Extract the (X, Y) coordinate from the center of the cell holding the provided text.  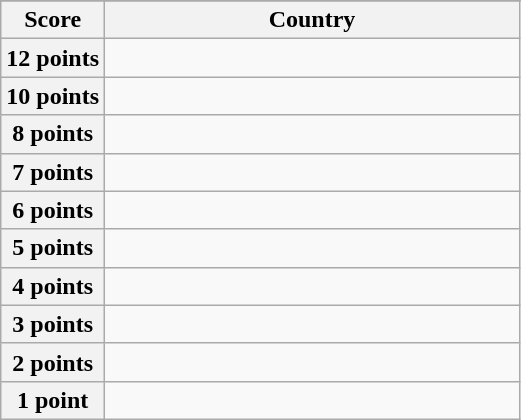
4 points (53, 286)
10 points (53, 96)
5 points (53, 248)
6 points (53, 210)
1 point (53, 400)
Score (53, 20)
2 points (53, 362)
7 points (53, 172)
12 points (53, 58)
8 points (53, 134)
3 points (53, 324)
Country (312, 20)
